Provide the (x, y) coordinate of the cell's center where the given text is located.  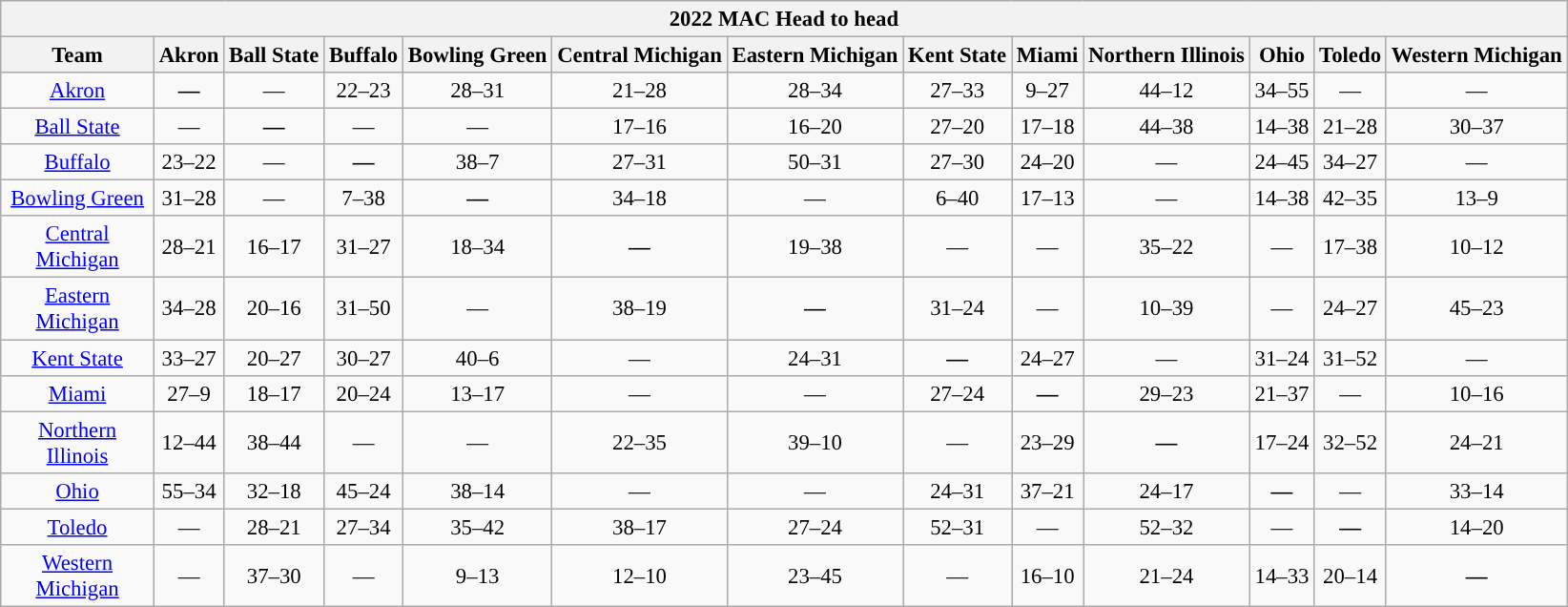
31–28 (189, 199)
55–34 (189, 491)
10–16 (1476, 393)
44–38 (1167, 127)
20–24 (364, 393)
37–21 (1047, 491)
38–17 (639, 527)
33–14 (1476, 491)
7–38 (364, 199)
38–14 (477, 491)
16–20 (815, 127)
10–39 (1167, 309)
52–32 (1167, 527)
42–35 (1351, 199)
52–31 (958, 527)
22–35 (639, 443)
17–24 (1282, 443)
20–14 (1351, 576)
44–12 (1167, 91)
24–20 (1047, 162)
16–17 (275, 246)
22–23 (364, 91)
20–16 (275, 309)
23–29 (1047, 443)
40–6 (477, 358)
27–20 (958, 127)
6–40 (958, 199)
24–21 (1476, 443)
27–9 (189, 393)
20–27 (275, 358)
34–55 (1282, 91)
21–24 (1167, 576)
31–50 (364, 309)
24–17 (1167, 491)
28–31 (477, 91)
18–34 (477, 246)
17–38 (1351, 246)
38–19 (639, 309)
32–52 (1351, 443)
50–31 (815, 162)
9–27 (1047, 91)
45–24 (364, 491)
34–18 (639, 199)
27–34 (364, 527)
16–10 (1047, 576)
12–10 (639, 576)
30–27 (364, 358)
39–10 (815, 443)
19–38 (815, 246)
21–37 (1282, 393)
14–33 (1282, 576)
13–9 (1476, 199)
17–13 (1047, 199)
38–44 (275, 443)
35–22 (1167, 246)
18–17 (275, 393)
33–27 (189, 358)
34–27 (1351, 162)
29–23 (1167, 393)
24–45 (1282, 162)
23–45 (815, 576)
2022 MAC Head to head (784, 19)
13–17 (477, 393)
27–31 (639, 162)
30–37 (1476, 127)
9–13 (477, 576)
27–30 (958, 162)
38–7 (477, 162)
34–28 (189, 309)
35–42 (477, 527)
31–52 (1351, 358)
10–12 (1476, 246)
Team (78, 55)
17–18 (1047, 127)
28–34 (815, 91)
32–18 (275, 491)
23–22 (189, 162)
31–27 (364, 246)
12–44 (189, 443)
27–33 (958, 91)
14–20 (1476, 527)
45–23 (1476, 309)
17–16 (639, 127)
37–30 (275, 576)
